Return the (x, y) coordinate for the center point of the cell that contains the specified text.  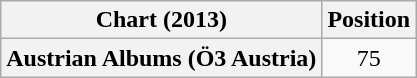
Austrian Albums (Ö3 Austria) (162, 58)
Chart (2013) (162, 20)
Position (369, 20)
75 (369, 58)
